Detect which cell encompasses the target text, then output its (x, y) center coordinate. 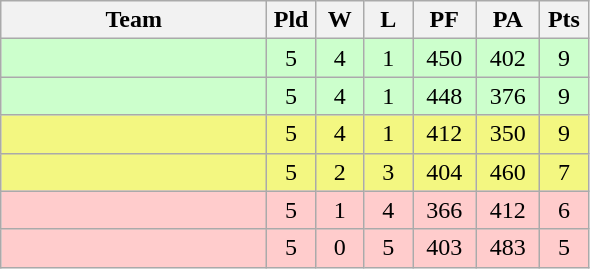
W (340, 20)
PF (444, 20)
3 (388, 172)
448 (444, 96)
350 (508, 134)
Team (134, 20)
402 (508, 58)
483 (508, 248)
0 (340, 248)
366 (444, 210)
403 (444, 248)
6 (564, 210)
Pld (292, 20)
7 (564, 172)
PA (508, 20)
460 (508, 172)
404 (444, 172)
L (388, 20)
2 (340, 172)
376 (508, 96)
Pts (564, 20)
450 (444, 58)
